Search for the cell housing the specified text and yield its (x, y) center coordinate. 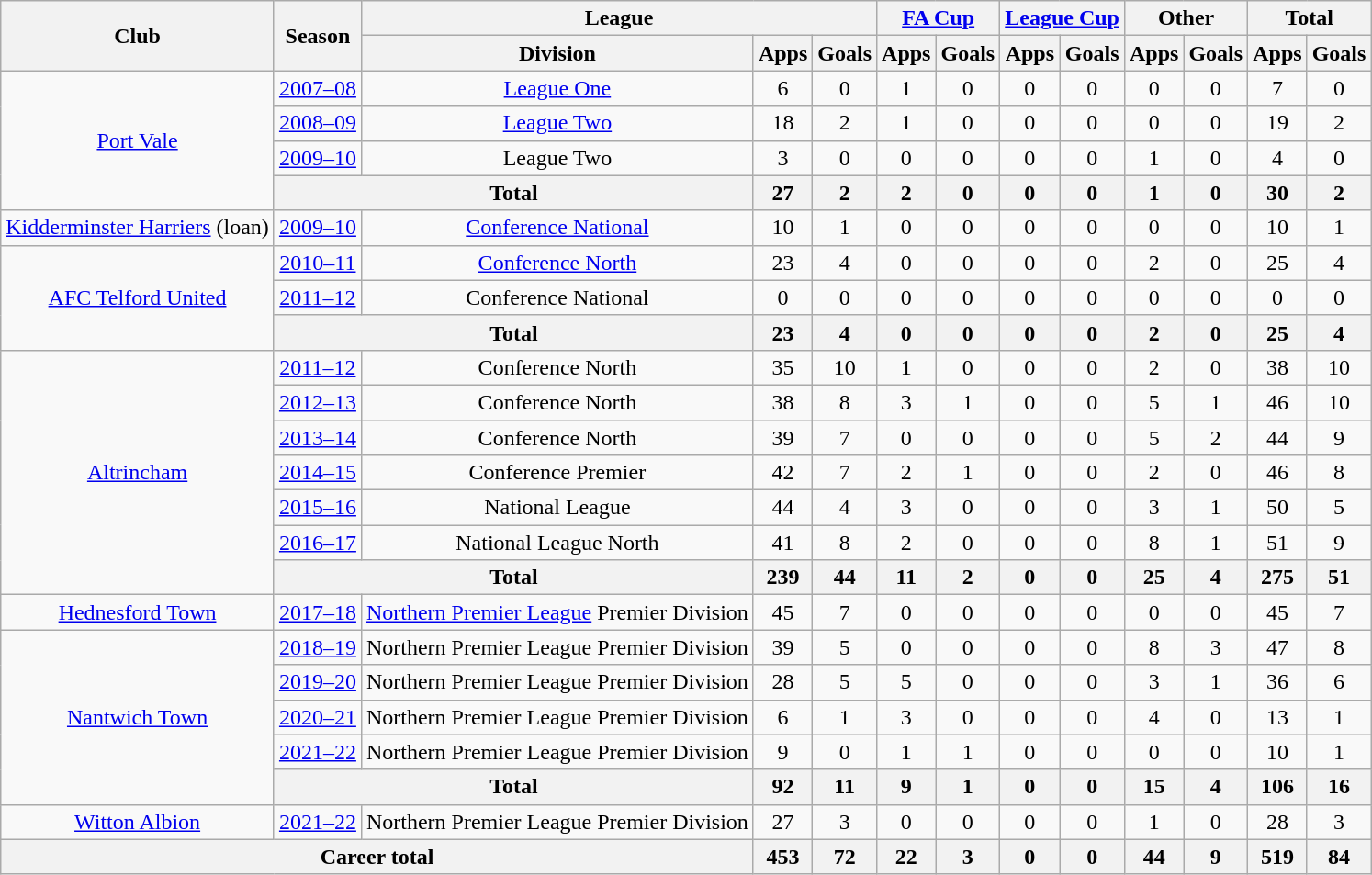
2012–13 (318, 402)
Club (138, 36)
72 (845, 857)
Conference Premier (557, 473)
League One (557, 88)
84 (1339, 857)
22 (906, 857)
Kidderminster Harriers (loan) (138, 228)
92 (782, 787)
National League (557, 508)
36 (1277, 682)
Season (318, 36)
2016–17 (318, 543)
2010–11 (318, 263)
2013–14 (318, 438)
519 (1277, 857)
41 (782, 543)
Division (557, 53)
AFC Telford United (138, 297)
30 (1277, 193)
Hednesford Town (138, 612)
15 (1153, 787)
19 (1277, 123)
Port Vale (138, 140)
FA Cup (939, 18)
35 (782, 367)
Altrincham (138, 472)
13 (1277, 717)
National League North (557, 543)
2019–20 (318, 682)
Career total (377, 857)
2007–08 (318, 88)
2018–19 (318, 647)
453 (782, 857)
2008–09 (318, 123)
2015–16 (318, 508)
275 (1277, 578)
League (619, 18)
Witton Albion (138, 822)
Other (1186, 18)
2014–15 (318, 473)
2017–18 (318, 612)
50 (1277, 508)
18 (782, 123)
42 (782, 473)
Nantwich Town (138, 717)
47 (1277, 647)
239 (782, 578)
106 (1277, 787)
2020–21 (318, 717)
16 (1339, 787)
League Cup (1063, 18)
